Find where the given text appears and provide that cell's center as [X, Y] coordinate. 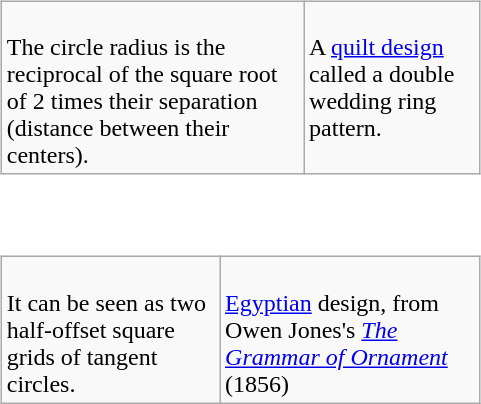
The circle radius is the reciprocal of the square root of 2 times their separation (distance between their centers). [152, 88]
It can be seen as two half-offset square grids of tangent circles. [110, 330]
A quilt design called a double wedding ring pattern. [392, 88]
Egyptian design, from Owen Jones's The Grammar of Ornament (1856) [350, 330]
